Scan for the cell matching the given text and deliver its [X, Y] coordinate at center. 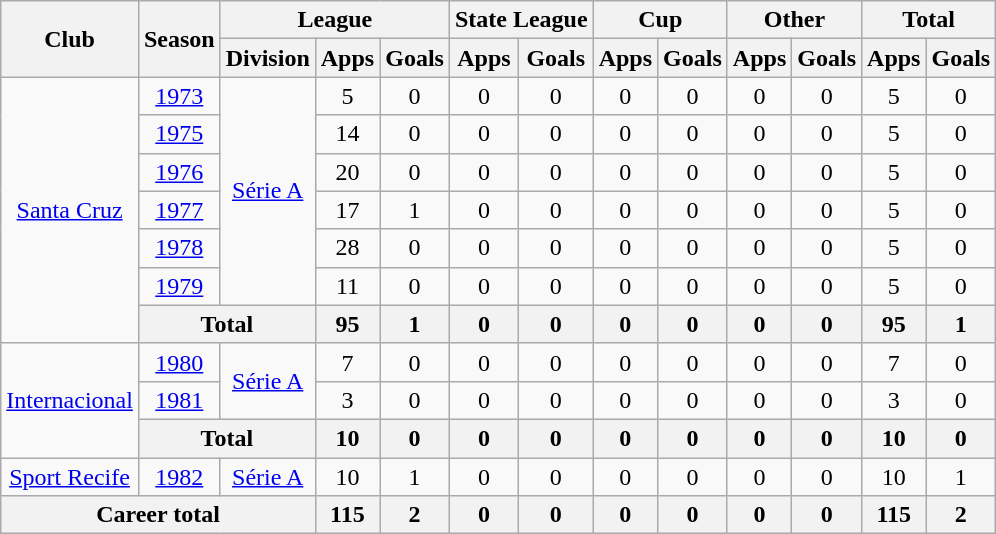
1981 [179, 400]
28 [347, 248]
1975 [179, 134]
1973 [179, 96]
1980 [179, 362]
1979 [179, 286]
Other [794, 20]
1978 [179, 248]
1977 [179, 210]
Cup [660, 20]
Sport Recife [70, 477]
1982 [179, 477]
Santa Cruz [70, 210]
17 [347, 210]
Club [70, 39]
League [334, 20]
Division [268, 58]
1976 [179, 172]
11 [347, 286]
Season [179, 39]
State League [521, 20]
14 [347, 134]
Career total [158, 515]
20 [347, 172]
Internacional [70, 400]
